Return the [x, y] coordinate for the center point of the cell that contains the specified text.  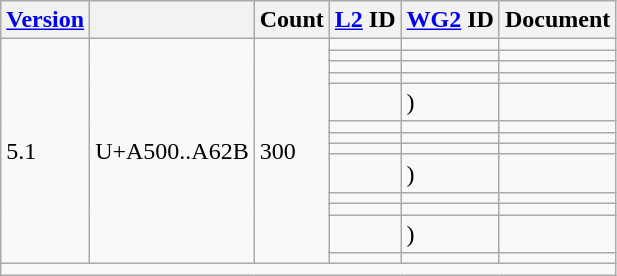
Document [557, 20]
5.1 [46, 152]
300 [292, 152]
Version [46, 20]
L2 ID [365, 20]
Count [292, 20]
WG2 ID [450, 20]
U+A500..A62B [172, 152]
